Determine the (X, Y) coordinate at the center of the cell enclosing the given text.  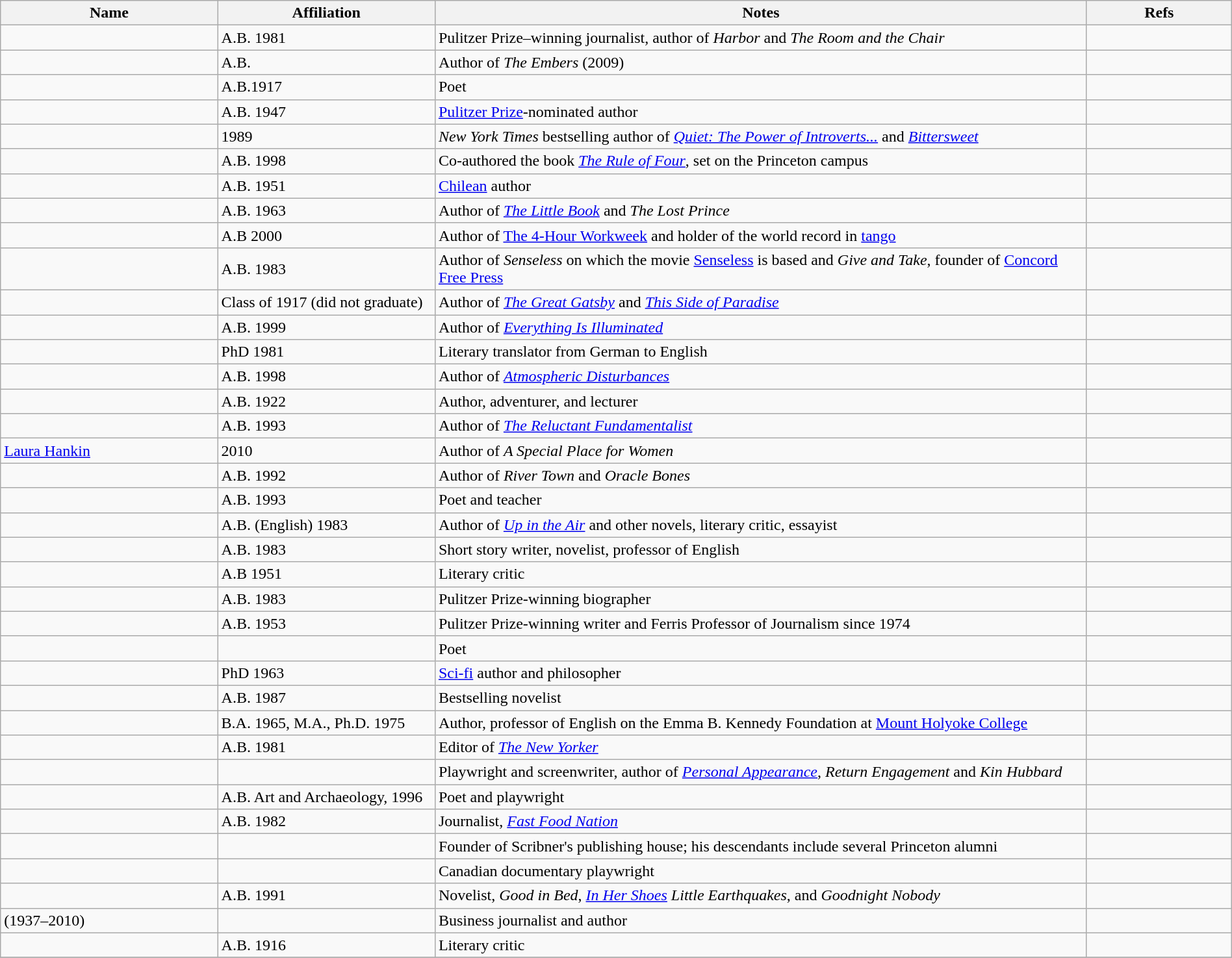
Co-authored the book The Rule of Four, set on the Princeton campus (760, 161)
Author, adventurer, and lecturer (760, 401)
A.B. 1947 (326, 112)
A.B. Art and Archaeology, 1996 (326, 797)
A.B 1951 (326, 574)
Pulitzer Prize-nominated author (760, 112)
Affiliation (326, 13)
A.B. 1999 (326, 327)
Laura Hankin (109, 451)
Novelist, Good in Bed, In Her Shoes Little Earthquakes, and Goodnight Nobody (760, 896)
A.B. 1992 (326, 475)
Author of The Great Gatsby and This Side of Paradise (760, 302)
Pulitzer Prize-winning biographer (760, 599)
Sci-fi author and philosopher (760, 673)
Founder of Scribner's publishing house; his descendants include several Princeton alumni (760, 846)
Journalist, Fast Food Nation (760, 822)
A.B. 1963 (326, 210)
Pulitzer Prize–winning journalist, author of Harbor and The Room and the Chair (760, 38)
Author of The Little Book and The Lost Prince (760, 210)
A.B. 1987 (326, 698)
PhD 1981 (326, 352)
1989 (326, 136)
New York Times bestselling author of Quiet: The Power of Introverts... and Bittersweet (760, 136)
A.B. 1951 (326, 186)
A.B. 1991 (326, 896)
(1937–2010) (109, 920)
Author of Everything Is Illuminated (760, 327)
Poet and playwright (760, 797)
Author of The 4-Hour Workweek and holder of the world record in tango (760, 235)
Playwright and screenwriter, author of Personal Appearance, Return Engagement and Kin Hubbard (760, 772)
Bestselling novelist (760, 698)
Class of 1917 (did not graduate) (326, 302)
Author of A Special Place for Women (760, 451)
Author of The Reluctant Fundamentalist (760, 426)
Author of Atmospheric Disturbances (760, 377)
Refs (1159, 13)
Chilean author (760, 186)
A.B. 1922 (326, 401)
Poet and teacher (760, 500)
Author, professor of English on the Emma B. Kennedy Foundation at Mount Holyoke College (760, 723)
Literary translator from German to English (760, 352)
PhD 1963 (326, 673)
Author of Senseless on which the movie Senseless is based and Give and Take, founder of Concord Free Press (760, 269)
Editor of The New Yorker (760, 748)
Notes (760, 13)
A.B. (326, 62)
Author of The Embers (2009) (760, 62)
A.B.1917 (326, 87)
Canadian documentary playwright (760, 871)
A.B. 1953 (326, 624)
Pulitzer Prize-winning writer and Ferris Professor of Journalism since 1974 (760, 624)
A.B. (English) 1983 (326, 525)
Name (109, 13)
Short story writer, novelist, professor of English (760, 549)
A.B. 1982 (326, 822)
Business journalist and author (760, 920)
A.B 2000 (326, 235)
Author of River Town and Oracle Bones (760, 475)
B.A. 1965, M.A., Ph.D. 1975 (326, 723)
Author of Up in the Air and other novels, literary critic, essayist (760, 525)
A.B. 1916 (326, 945)
2010 (326, 451)
